For the text-containing cell, return its midpoint in (x, y) coordinate format. 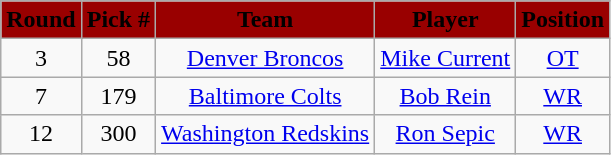
Bob Rein (446, 96)
Position (563, 20)
Ron Sepic (446, 134)
Mike Current (446, 58)
Baltimore Colts (266, 96)
Washington Redskins (266, 134)
179 (118, 96)
Round (41, 20)
3 (41, 58)
Pick # (118, 20)
Denver Broncos (266, 58)
58 (118, 58)
300 (118, 134)
Team (266, 20)
Player (446, 20)
7 (41, 96)
OT (563, 58)
12 (41, 134)
